Output the (x, y) coordinate of the center of the cell containing the given text.  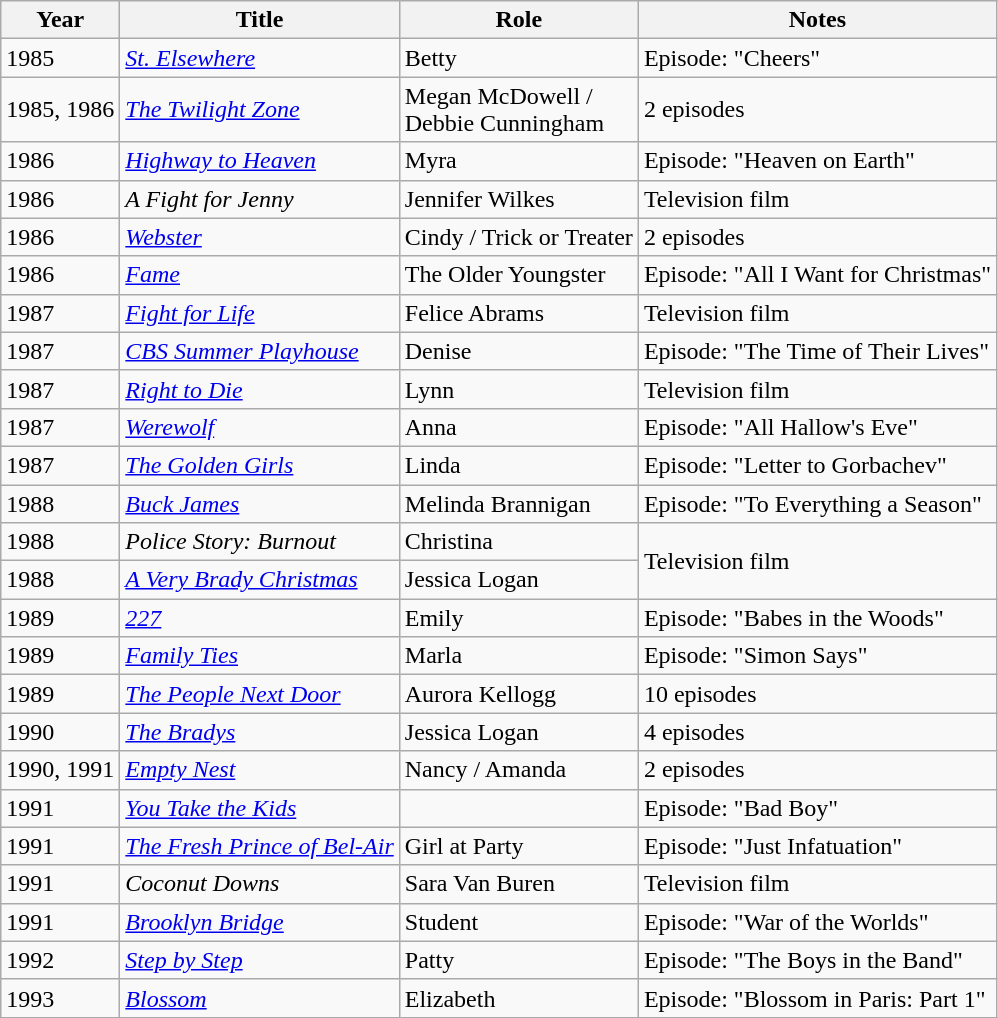
Megan McDowell /Debbie Cunningham (518, 110)
1985 (60, 58)
Student (518, 922)
Werewolf (260, 427)
Episode: "Simon Says" (817, 656)
Blossom (260, 998)
Fame (260, 275)
Betty (518, 58)
Sara Van Buren (518, 884)
Role (518, 20)
Episode: "War of the Worlds" (817, 922)
Lynn (518, 389)
Cindy / Trick or Treater (518, 237)
You Take the Kids (260, 808)
The Older Youngster (518, 275)
Myra (518, 161)
Highway to Heaven (260, 161)
Police Story: Burnout (260, 542)
1993 (60, 998)
227 (260, 618)
The People Next Door (260, 694)
Webster (260, 237)
Nancy / Amanda (518, 770)
Melinda Brannigan (518, 503)
Fight for Life (260, 313)
Episode: "Just Infatuation" (817, 846)
Denise (518, 351)
Episode: "All I Want for Christmas" (817, 275)
Elizabeth (518, 998)
Emily (518, 618)
1992 (60, 960)
Step by Step (260, 960)
A Fight for Jenny (260, 199)
Episode: "The Boys in the Band" (817, 960)
The Golden Girls (260, 465)
Patty (518, 960)
Episode: "Babes in the Woods" (817, 618)
The Fresh Prince of Bel-Air (260, 846)
Coconut Downs (260, 884)
1985, 1986 (60, 110)
Title (260, 20)
Episode: "To Everything a Season" (817, 503)
Right to Die (260, 389)
Episode: "Heaven on Earth" (817, 161)
The Twilight Zone (260, 110)
4 episodes (817, 732)
A Very Brady Christmas (260, 580)
Brooklyn Bridge (260, 922)
Notes (817, 20)
St. Elsewhere (260, 58)
Episode: "Cheers" (817, 58)
Linda (518, 465)
1990, 1991 (60, 770)
Episode: "All Hallow's Eve" (817, 427)
Girl at Party (518, 846)
Anna (518, 427)
Buck James (260, 503)
Marla (518, 656)
Aurora Kellogg (518, 694)
Episode: "The Time of Their Lives" (817, 351)
1990 (60, 732)
CBS Summer Playhouse (260, 351)
Episode: "Bad Boy" (817, 808)
Year (60, 20)
Christina (518, 542)
Family Ties (260, 656)
Felice Abrams (518, 313)
Episode: "Letter to Gorbachev" (817, 465)
The Bradys (260, 732)
10 episodes (817, 694)
Jennifer Wilkes (518, 199)
Empty Nest (260, 770)
Episode: "Blossom in Paris: Part 1" (817, 998)
